Return [x, y] of the center of cell containing provided text 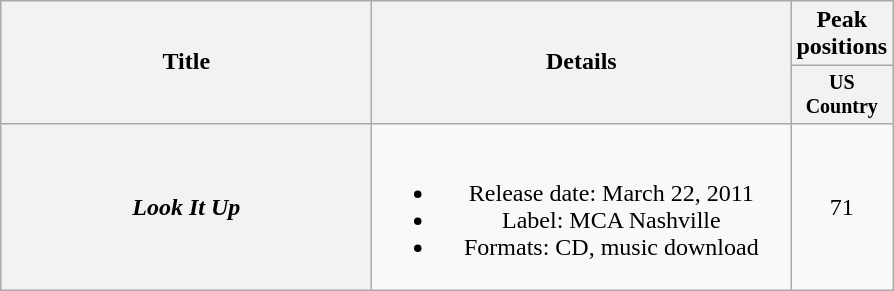
Release date: March 22, 2011Label: MCA NashvilleFormats: CD, music download [582, 206]
Details [582, 62]
71 [842, 206]
Look It Up [186, 206]
US Country [842, 94]
Peak positions [842, 34]
Title [186, 62]
